Return [X, Y] of the center of cell containing provided text 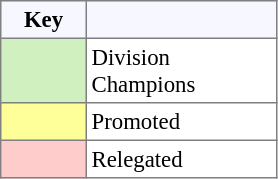
Division Champions [181, 70]
Relegated [181, 159]
Promoted [181, 122]
Key [44, 20]
